Scan for the cell matching the given text and deliver its (X, Y) coordinate at center. 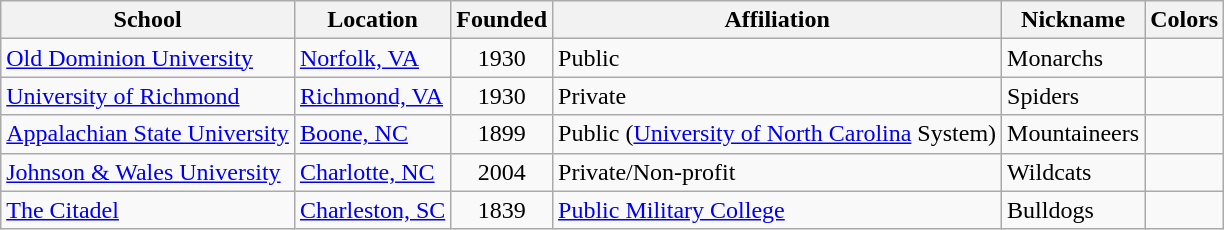
Founded (502, 20)
The Citadel (148, 210)
1899 (502, 134)
School (148, 20)
Location (372, 20)
Affiliation (778, 20)
2004 (502, 172)
Public (University of North Carolina System) (778, 134)
Norfolk, VA (372, 58)
Richmond, VA (372, 96)
Bulldogs (1074, 210)
Public Military College (778, 210)
Nickname (1074, 20)
University of Richmond (148, 96)
Monarchs (1074, 58)
Spiders (1074, 96)
Old Dominion University (148, 58)
Charlotte, NC (372, 172)
Wildcats (1074, 172)
Private (778, 96)
Colors (1184, 20)
Boone, NC (372, 134)
Appalachian State University (148, 134)
Private/Non-profit (778, 172)
Johnson & Wales University (148, 172)
1839 (502, 210)
Charleston, SC (372, 210)
Public (778, 58)
Mountaineers (1074, 134)
